Provide the [x, y] coordinate of the cell's center where the given text is located.  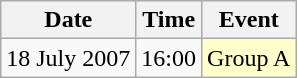
Time [169, 20]
Date [68, 20]
Event [249, 20]
16:00 [169, 58]
18 July 2007 [68, 58]
Group A [249, 58]
